Extract the [X, Y] coordinate from the center of the cell holding the provided text.  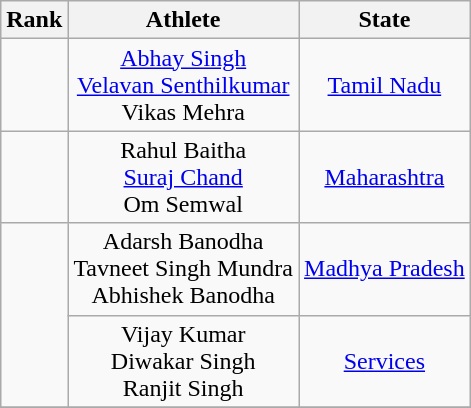
Rahul BaithaSuraj ChandOm Semwal [184, 177]
Vijay KumarDiwakar SinghRanjit Singh [184, 361]
Rank [34, 20]
Adarsh BanodhaTavneet Singh MundraAbhishek Banodha [184, 269]
Tamil Nadu [385, 85]
Services [385, 361]
Abhay Singh Velavan SenthilkumarVikas Mehra [184, 85]
Maharashtra [385, 177]
Athlete [184, 20]
State [385, 20]
Madhya Pradesh [385, 269]
